Capture the cell that displays the provided text and extract its [X, Y] central coordinate. 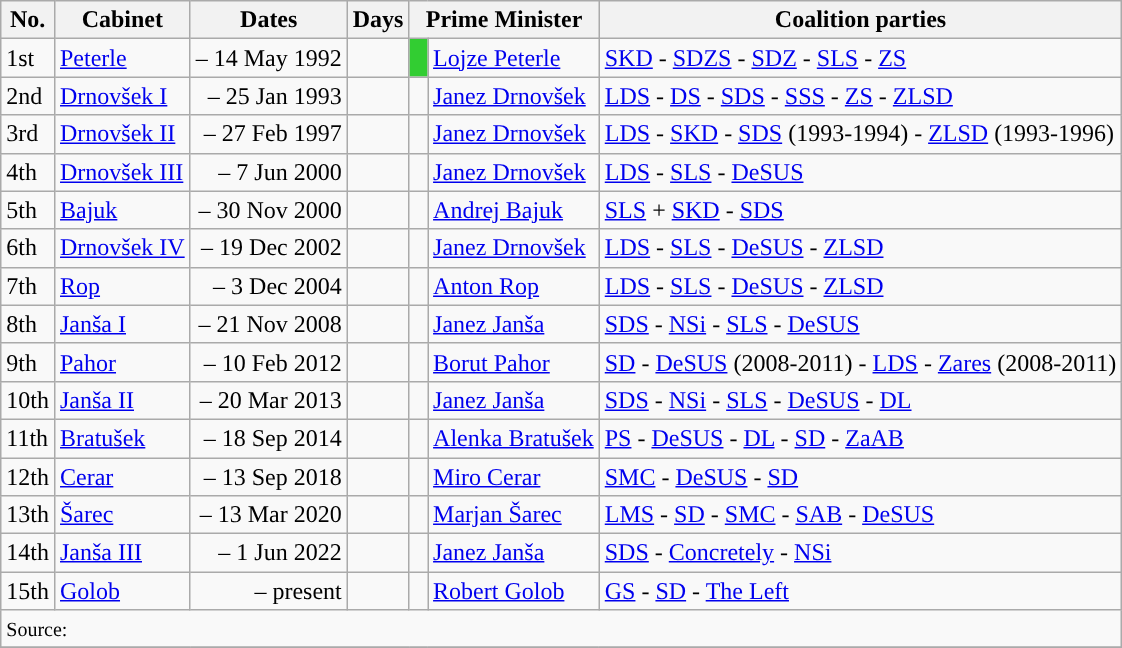
Prime Minister [504, 20]
Bajuk [122, 210]
– 18 Sep 2014 [268, 438]
SDS - NSi - SLS - DeSUS - DL [860, 400]
– 7 Jun 2000 [268, 172]
LDS - SLS - DeSUS [860, 172]
– 14 May 1992 [268, 58]
Šarec [122, 515]
Days [378, 20]
14th [28, 553]
LMS - SD - SMC - SAB - DeSUS [860, 515]
Miro Cerar [514, 477]
– 30 Nov 2000 [268, 210]
– present [268, 591]
Anton Rop [514, 286]
15th [28, 591]
– 25 Jan 1993 [268, 96]
– 13 Mar 2020 [268, 515]
Lojze Peterle [514, 58]
4th [28, 172]
SMC - DeSUS - SD [860, 477]
13th [28, 515]
– 20 Mar 2013 [268, 400]
Drnovšek IV [122, 248]
SDS - NSi - SLS - DeSUS [860, 324]
SKD - SDZS - SDZ - SLS - ZS [860, 58]
LDS - DS - SDS - SSS - ZS - ZLSD [860, 96]
Cerar [122, 477]
LDS - SKD - SDS (1993-1994) - ZLSD (1993-1996) [860, 134]
Drnovšek I [122, 96]
Source: [562, 629]
SLS + SKD - SDS [860, 210]
– 21 Nov 2008 [268, 324]
Janša I [122, 324]
1st [28, 58]
9th [28, 362]
Golob [122, 591]
Andrej Bajuk [514, 210]
PS - DeSUS - DL - SD - ZaAB [860, 438]
3rd [28, 134]
Dates [268, 20]
Borut Pahor [514, 362]
Janša III [122, 553]
Drnovšek II [122, 134]
10th [28, 400]
Bratušek [122, 438]
– 19 Dec 2002 [268, 248]
Coalition parties [860, 20]
Peterle [122, 58]
– 1 Jun 2022 [268, 553]
GS - SD - The Left [860, 591]
Robert Golob [514, 591]
Janša II [122, 400]
2nd [28, 96]
Marjan Šarec [514, 515]
Rop [122, 286]
6th [28, 248]
Drnovšek III [122, 172]
8th [28, 324]
– 10 Feb 2012 [268, 362]
Alenka Bratušek [514, 438]
– 13 Sep 2018 [268, 477]
12th [28, 477]
– 27 Feb 1997 [268, 134]
Pahor [122, 362]
– 3 Dec 2004 [268, 286]
SD - DeSUS (2008-2011) - LDS - Zares (2008-2011) [860, 362]
No. [28, 20]
5th [28, 210]
SDS - Concretely - NSi [860, 553]
7th [28, 286]
Cabinet [122, 20]
11th [28, 438]
